Capture the cell that displays the provided text and extract its (x, y) central coordinate. 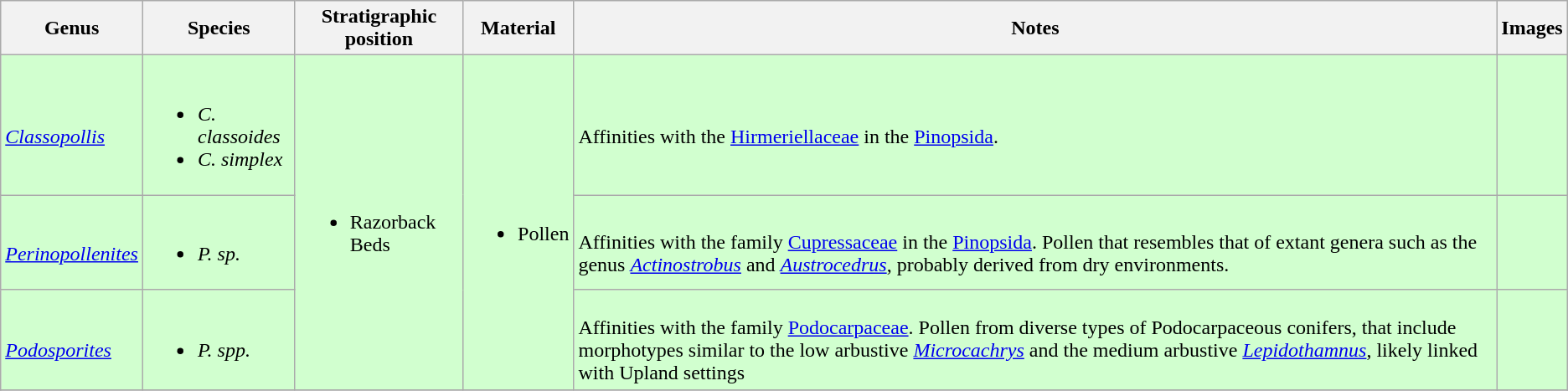
Perinopollenites (72, 243)
Genus (72, 28)
Stratigraphic position (379, 28)
Razorback Beds (379, 223)
Material (518, 28)
Images (1532, 28)
Podosporites (72, 340)
Classopollis (72, 126)
Pollen (518, 223)
Species (219, 28)
C. classoidesC. simplex (219, 126)
P. sp. (219, 243)
Affinities with the Hirmeriellaceae in the Pinopsida. (1035, 126)
P. spp. (219, 340)
Notes (1035, 28)
